Scan for the cell matching the given text and deliver its [X, Y] coordinate at center. 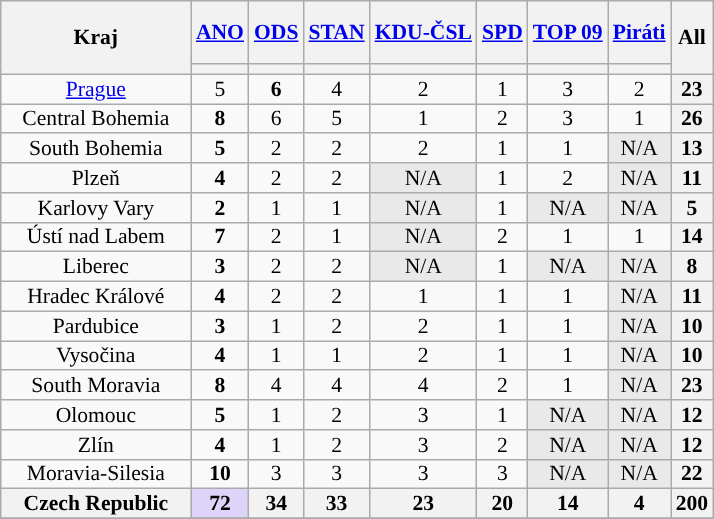
34 [276, 504]
South Moravia [96, 386]
Liberec [96, 267]
26 [692, 119]
Pardubice [96, 326]
33 [336, 504]
TOP 09 [568, 32]
Olomouc [96, 415]
7 [220, 237]
200 [692, 504]
ODS [276, 32]
Hradec Králové [96, 297]
Kraj [96, 38]
Zlín [96, 445]
South Bohemia [96, 149]
ANO [220, 32]
Prague [96, 89]
Karlovy Vary [96, 208]
Vysočina [96, 356]
All [692, 38]
Ústí nad Labem [96, 237]
Moravia-Silesia [96, 474]
SPD [502, 32]
72 [220, 504]
Piráti [640, 32]
20 [502, 504]
Plzeň [96, 178]
22 [692, 474]
STAN [336, 32]
13 [692, 149]
Central Bohemia [96, 119]
KDU-ČSL [424, 32]
Czech Republic [96, 504]
